Determine the [X, Y] coordinate at the center of the cell enclosing the given text.  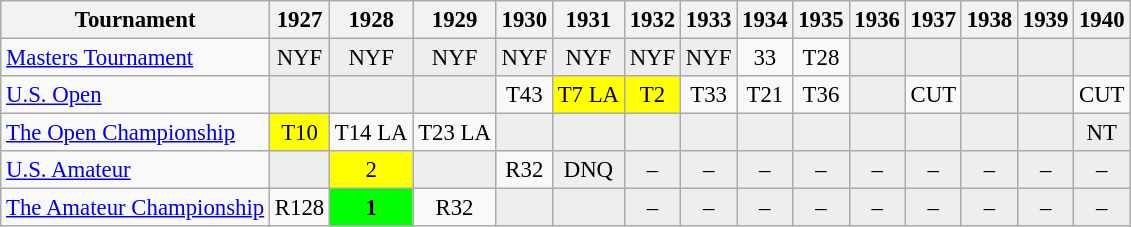
NT [1102, 133]
1931 [588, 20]
The Open Championship [136, 133]
1939 [1046, 20]
1940 [1102, 20]
T33 [709, 95]
T28 [821, 58]
1936 [877, 20]
1930 [524, 20]
1928 [370, 20]
1933 [709, 20]
T7 LA [588, 95]
The Amateur Championship [136, 208]
1929 [454, 20]
1935 [821, 20]
U.S. Open [136, 95]
T2 [652, 95]
T14 LA [370, 133]
33 [765, 58]
1937 [933, 20]
1934 [765, 20]
T21 [765, 95]
T36 [821, 95]
Tournament [136, 20]
R128 [300, 208]
1 [370, 208]
Masters Tournament [136, 58]
1927 [300, 20]
U.S. Amateur [136, 170]
1932 [652, 20]
T10 [300, 133]
2 [370, 170]
T43 [524, 95]
DNQ [588, 170]
1938 [989, 20]
T23 LA [454, 133]
